Identify which cell holds the provided text, then report its (X, Y) central coordinate. 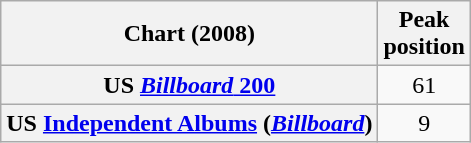
9 (424, 123)
US Billboard 200 (190, 85)
61 (424, 85)
US Independent Albums (Billboard) (190, 123)
Peakposition (424, 34)
Chart (2008) (190, 34)
